Identify which cell holds the provided text, then report its (X, Y) central coordinate. 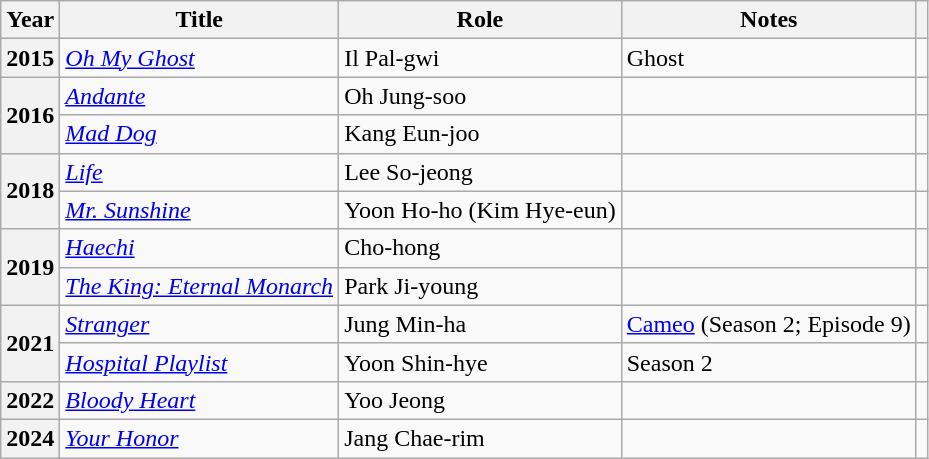
Season 2 (768, 362)
Cameo (Season 2; Episode 9) (768, 324)
Bloody Heart (200, 400)
Lee So-jeong (480, 172)
2022 (30, 400)
Jung Min-ha (480, 324)
Role (480, 20)
Oh My Ghost (200, 58)
2015 (30, 58)
Notes (768, 20)
Title (200, 20)
Yoon Shin-hye (480, 362)
Yoon Ho-ho (Kim Hye-eun) (480, 210)
Oh Jung-soo (480, 96)
Cho-hong (480, 248)
Life (200, 172)
Jang Chae-rim (480, 438)
2016 (30, 115)
Mad Dog (200, 134)
2018 (30, 191)
Stranger (200, 324)
Andante (200, 96)
Il Pal-gwi (480, 58)
Your Honor (200, 438)
2019 (30, 267)
2021 (30, 343)
Hospital Playlist (200, 362)
Kang Eun-joo (480, 134)
Ghost (768, 58)
Haechi (200, 248)
Yoo Jeong (480, 400)
2024 (30, 438)
Mr. Sunshine (200, 210)
The King: Eternal Monarch (200, 286)
Year (30, 20)
Park Ji-young (480, 286)
